For the text-containing cell, return its midpoint in (X, Y) coordinate format. 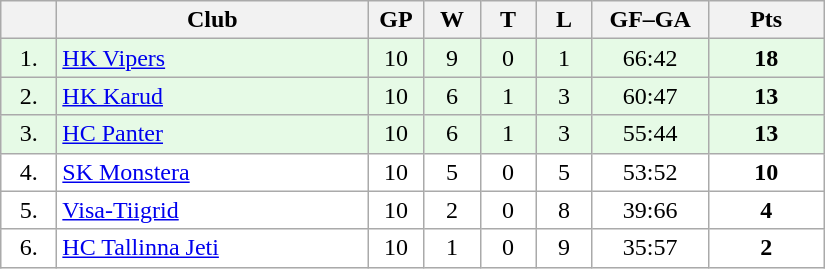
Club (212, 20)
1. (29, 58)
W (452, 20)
66:42 (650, 58)
55:44 (650, 134)
HK Vipers (212, 58)
Visa-Tiigrid (212, 210)
60:47 (650, 96)
2. (29, 96)
4. (29, 172)
5. (29, 210)
Pts (766, 20)
6. (29, 248)
39:66 (650, 210)
SK Monstera (212, 172)
GF–GA (650, 20)
L (564, 20)
4 (766, 210)
GP (396, 20)
T (508, 20)
18 (766, 58)
53:52 (650, 172)
3. (29, 134)
8 (564, 210)
HK Karud (212, 96)
HC Panter (212, 134)
HC Tallinna Jeti (212, 248)
35:57 (650, 248)
